Provide the [X, Y] coordinate of the cell's center where the given text is located.  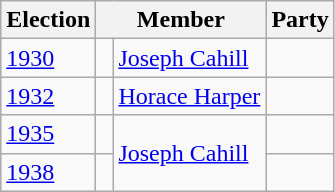
Horace Harper [190, 96]
1938 [48, 172]
1935 [48, 134]
1932 [48, 96]
Party [300, 20]
Election [48, 20]
1930 [48, 58]
Member [181, 20]
